Extract the (x, y) coordinate from the center of the cell holding the provided text.  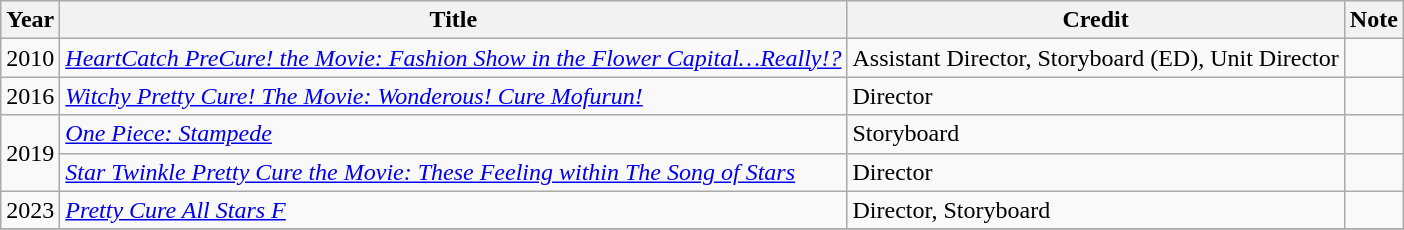
HeartCatch PreCure! the Movie: Fashion Show in the Flower Capital…Really!? (454, 58)
Credit (1096, 20)
2016 (30, 96)
Title (454, 20)
2023 (30, 210)
One Piece: Stampede (454, 134)
Note (1374, 20)
Assistant Director, Storyboard (ED), Unit Director (1096, 58)
Star Twinkle Pretty Cure the Movie: These Feeling within The Song of Stars (454, 172)
Year (30, 20)
Pretty Cure All Stars F (454, 210)
Storyboard (1096, 134)
2010 (30, 58)
Director, Storyboard (1096, 210)
2019 (30, 153)
Witchy Pretty Cure! The Movie: Wonderous! Cure Mofurun! (454, 96)
